From the cell containing the given text, extract its center point as (x, y) coordinate. 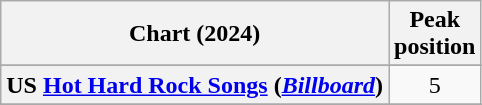
5 (435, 85)
Peakposition (435, 34)
Chart (2024) (195, 34)
US Hot Hard Rock Songs (Billboard) (195, 85)
